Output the (x, y) coordinate of the center of the cell containing the given text.  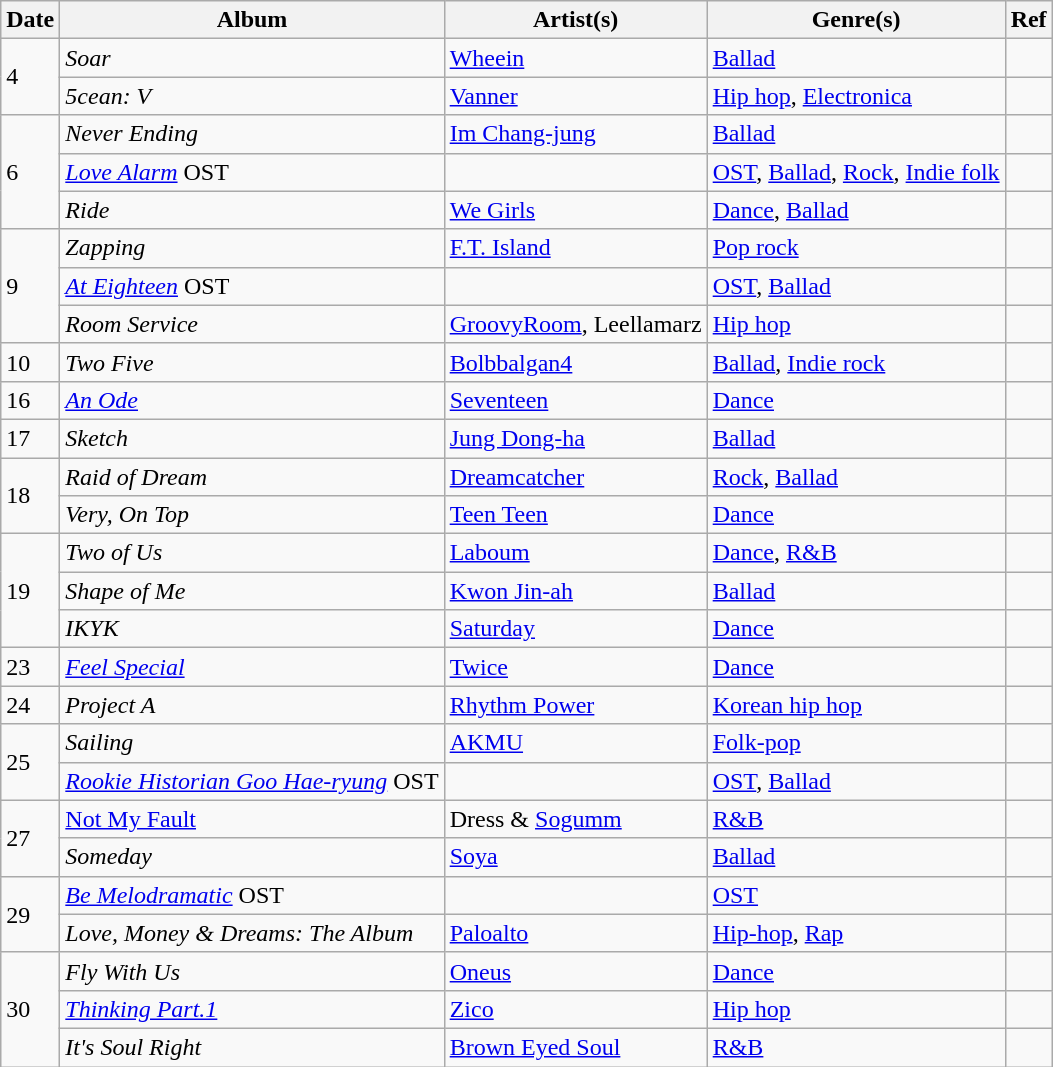
6 (30, 172)
Room Service (252, 324)
Soar (252, 58)
An Ode (252, 400)
Wheein (576, 58)
Laboum (576, 553)
Hip hop, Electronica (856, 96)
IKYK (252, 629)
Im Chang-jung (576, 134)
Rock, Ballad (856, 477)
Dance, R&B (856, 553)
Two of Us (252, 553)
Someday (252, 857)
23 (30, 667)
Kwon Jin-ah (576, 591)
Twice (576, 667)
18 (30, 496)
Ref (1028, 20)
30 (30, 1009)
OST (856, 895)
Artist(s) (576, 20)
Vanner (576, 96)
9 (30, 286)
Bolbbalgan4 (576, 362)
Shape of Me (252, 591)
25 (30, 762)
Very, On Top (252, 515)
Korean hip hop (856, 705)
It's Soul Right (252, 1047)
Brown Eyed Soul (576, 1047)
F.T. Island (576, 248)
Rhythm Power (576, 705)
27 (30, 838)
Thinking Part.1 (252, 1009)
Dance, Ballad (856, 210)
Ballad, Indie rock (856, 362)
Ride (252, 210)
Folk-pop (856, 743)
Raid of Dream (252, 477)
Saturday (576, 629)
Zapping (252, 248)
16 (30, 400)
Not My Fault (252, 819)
Seventeen (576, 400)
Zico (576, 1009)
Date (30, 20)
Oneus (576, 971)
Love Alarm OST (252, 172)
4 (30, 77)
Pop rock (856, 248)
Project A (252, 705)
We Girls (576, 210)
10 (30, 362)
17 (30, 438)
Two Five (252, 362)
Feel Special (252, 667)
Genre(s) (856, 20)
Soya (576, 857)
Paloalto (576, 933)
OST, Ballad, Rock, Indie folk (856, 172)
Rookie Historian Goo Hae-ryung OST (252, 781)
24 (30, 705)
Hip-hop, Rap (856, 933)
Love, Money & Dreams: The Album (252, 933)
Teen Teen (576, 515)
19 (30, 591)
GroovyRoom, Leellamarz (576, 324)
At Eighteen OST (252, 286)
Sketch (252, 438)
Never Ending (252, 134)
Be Melodramatic OST (252, 895)
Dress & Sogumm (576, 819)
5cean: V (252, 96)
AKMU (576, 743)
Album (252, 20)
Jung Dong-ha (576, 438)
Fly With Us (252, 971)
Sailing (252, 743)
29 (30, 914)
Dreamcatcher (576, 477)
